Pinpoint the cell where the given text exists, returning its (X, Y) midpoint coordinate. 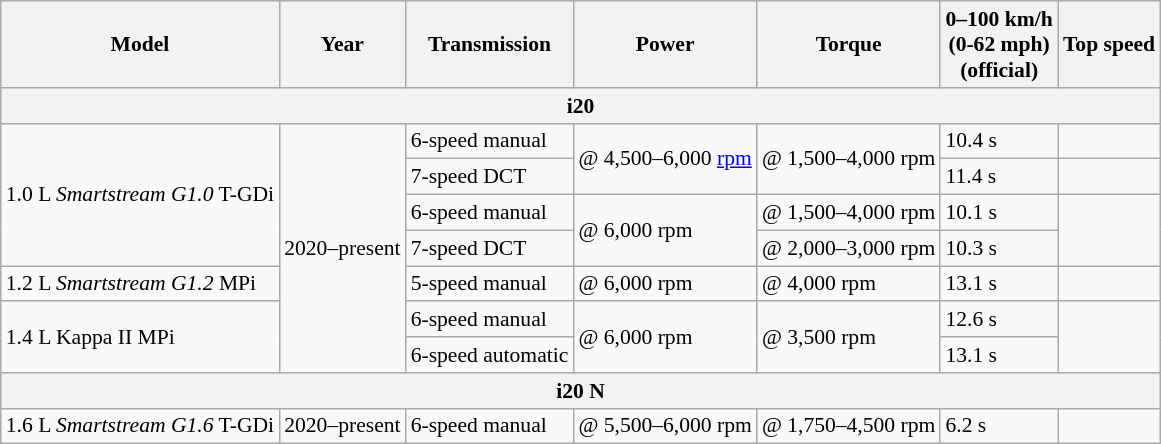
Model (140, 44)
@ 4,500–6,000 rpm (665, 158)
10.4 s (998, 141)
11.4 s (998, 177)
10.1 s (998, 213)
Top speed (1109, 44)
6.2 s (998, 426)
12.6 s (998, 320)
1.2 L Smartstream G1.2 MPi (140, 284)
Power (665, 44)
Year (342, 44)
6-speed automatic (490, 355)
@ 4,000 rpm (849, 284)
5-speed manual (490, 284)
Transmission (490, 44)
@ 1,750–4,500 rpm (849, 426)
10.3 s (998, 248)
Torque (849, 44)
1.0 L Smartstream G1.0 T-GDi (140, 194)
@ 5,500–6,000 rpm (665, 426)
@ 3,500 rpm (849, 338)
0–100 km/h(0-62 mph)(official) (998, 44)
i20 (580, 106)
i20 N (580, 391)
1.4 L Kappa II MPi (140, 338)
1.6 L Smartstream G1.6 T-GDi (140, 426)
@ 2,000–3,000 rpm (849, 248)
